Scan for the cell matching the given text and deliver its (x, y) coordinate at center. 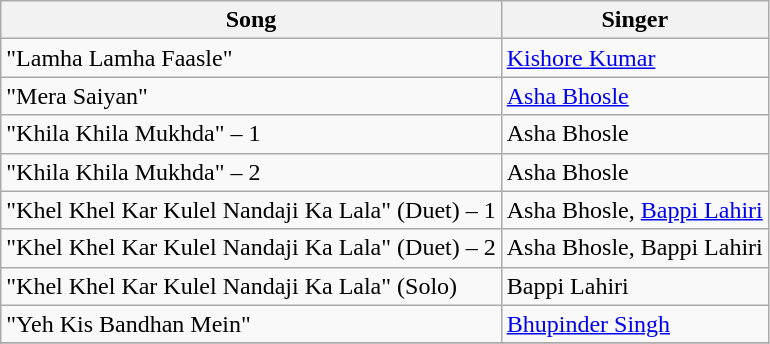
Bappi Lahiri (634, 286)
"Khel Khel Kar Kulel Nandaji Ka Lala" (Solo) (251, 286)
"Yeh Kis Bandhan Mein" (251, 324)
"Mera Saiyan" (251, 96)
Kishore Kumar (634, 58)
"Khel Khel Kar Kulel Nandaji Ka Lala" (Duet) – 2 (251, 248)
"Lamha Lamha Faasle" (251, 58)
"Khila Khila Mukhda" – 1 (251, 134)
Bhupinder Singh (634, 324)
Song (251, 20)
"Khila Khila Mukhda" – 2 (251, 172)
"Khel Khel Kar Kulel Nandaji Ka Lala" (Duet) – 1 (251, 210)
Singer (634, 20)
